Return the (x, y) coordinate for the center point of the cell that contains the specified text.  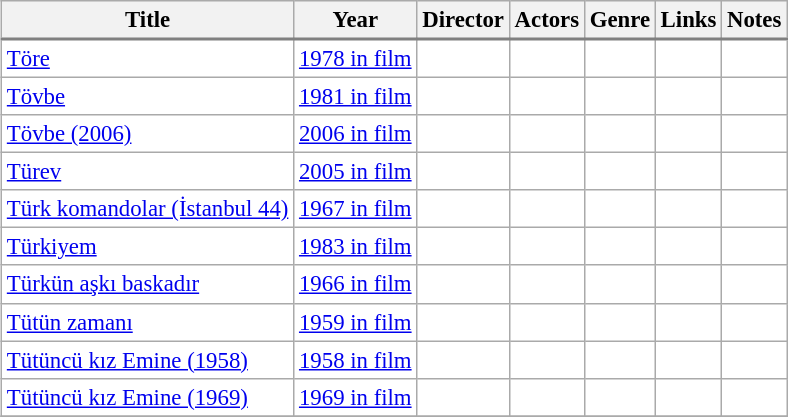
1966 in film (356, 284)
Links (688, 20)
2005 in film (356, 172)
1983 in film (356, 247)
Director (463, 20)
Tövbe (148, 96)
Töre (148, 58)
2006 in film (356, 134)
Tütüncü kız Emine (1969) (148, 397)
Actors (546, 20)
Tütün zamanı (148, 322)
Title (148, 20)
1959 in film (356, 322)
Türk komandolar (İstanbul 44) (148, 209)
1978 in film (356, 58)
Notes (754, 20)
1969 in film (356, 397)
1967 in film (356, 209)
Tütüncü kız Emine (1958) (148, 360)
Türkiyem (148, 247)
1981 in film (356, 96)
Tövbe (2006) (148, 134)
Türev (148, 172)
1958 in film (356, 360)
Year (356, 20)
Genre (620, 20)
Türkün aşkı baskadır (148, 284)
